Return [x, y] of the center of cell containing provided text 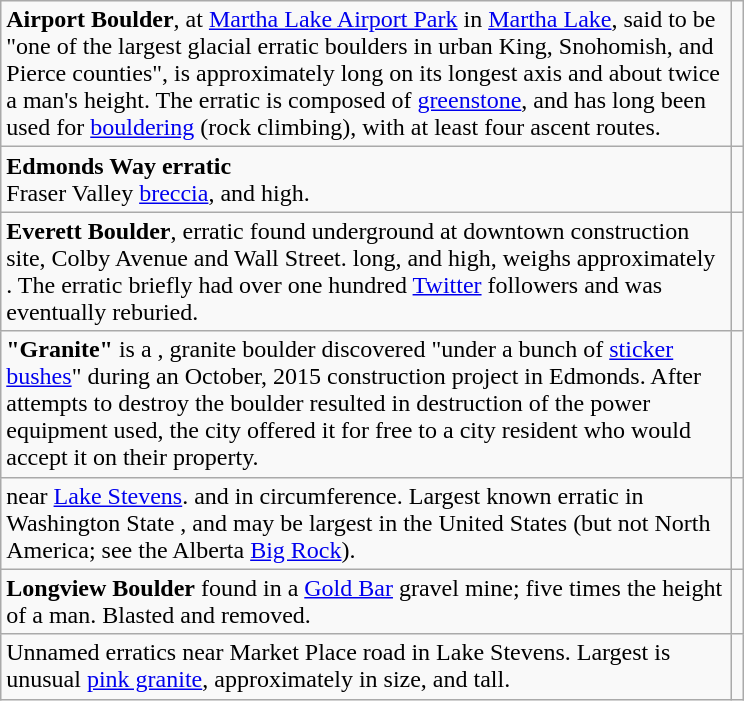
Edmonds Way erraticFraser Valley breccia, and high. [366, 180]
Unnamed erratics near Market Place road in Lake Stevens. Largest is unusual pink granite, approximately in size, and tall. [366, 666]
Longview Boulder found in a Gold Bar gravel mine; five times the height of a man. Blasted and removed. [366, 602]
